Pinpoint the cell where the given text exists, returning its [X, Y] midpoint coordinate. 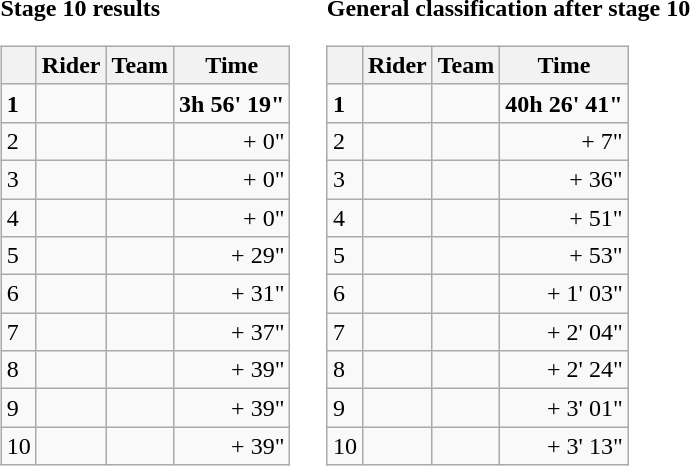
+ 37" [232, 332]
+ 1' 03" [564, 294]
3h 56' 19" [232, 103]
+ 36" [564, 179]
+ 7" [564, 141]
+ 2' 24" [564, 370]
+ 31" [232, 294]
+ 3' 13" [564, 446]
+ 29" [232, 256]
+ 53" [564, 256]
+ 2' 04" [564, 332]
+ 51" [564, 217]
+ 3' 01" [564, 408]
40h 26' 41" [564, 103]
